For the text-containing cell, return its midpoint in [x, y] coordinate format. 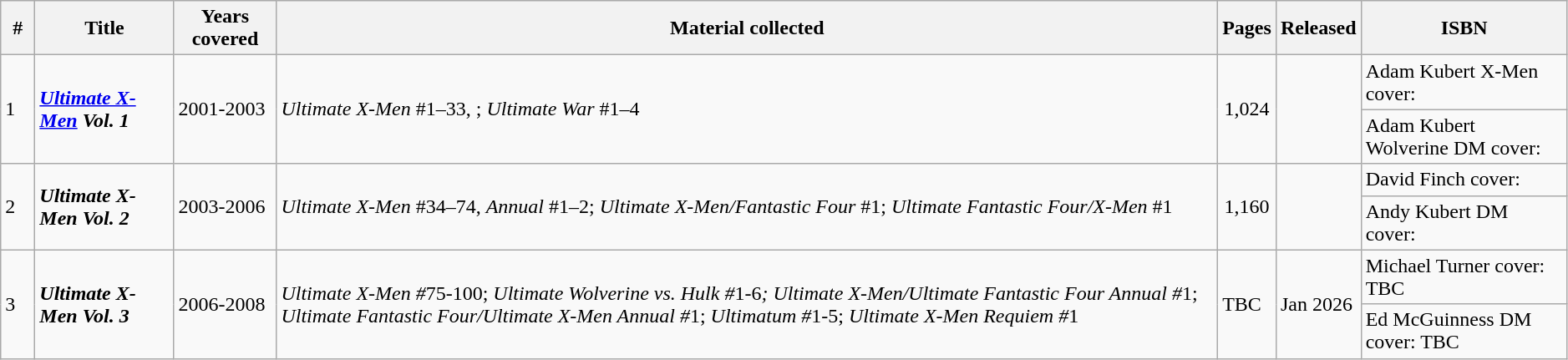
ISBN [1464, 28]
Andy Kubert DM cover: [1464, 222]
Ed McGuinness DM cover: TBC [1464, 331]
Michael Turner cover: TBC [1464, 277]
3 [18, 304]
Ultimate X-Men #34–74, Annual #1–2; Ultimate X-Men/Fantastic Four #1; Ultimate Fantastic Four/X-Men #1 [747, 207]
2001-2003 [226, 109]
1,160 [1247, 207]
1,024 [1247, 109]
Ultimate X-Men #1–33, ; Ultimate War #1–4 [747, 109]
Material collected [747, 28]
1 [18, 109]
Title [104, 28]
Adam Kubert Wolverine DM cover: [1464, 137]
Released [1318, 28]
TBC [1247, 304]
Ultimate X-Men Vol. 3 [104, 304]
2 [18, 207]
2003-2006 [226, 207]
Ultimate X-Men Vol. 1 [104, 109]
2006-2008 [226, 304]
Ultimate X-Men Vol. 2 [104, 207]
Adam Kubert X-Men cover: [1464, 82]
Jan 2026 [1318, 304]
Pages [1247, 28]
# [18, 28]
Years covered [226, 28]
David Finch cover: [1464, 180]
